Search for the cell housing the specified text and yield its [X, Y] center coordinate. 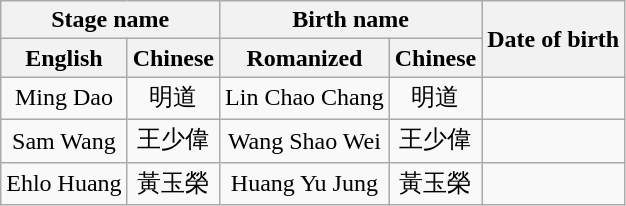
Date of birth [554, 39]
Ming Dao [64, 98]
Stage name [110, 20]
Birth name [351, 20]
Ehlo Huang [64, 184]
Huang Yu Jung [305, 184]
English [64, 58]
Romanized [305, 58]
Wang Shao Wei [305, 140]
Sam Wang [64, 140]
Lin Chao Chang [305, 98]
